Search for the cell housing the specified text and yield its (x, y) center coordinate. 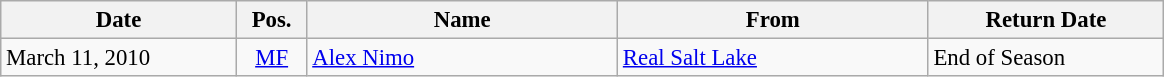
Date (119, 20)
March 11, 2010 (119, 58)
Return Date (1046, 20)
MF (272, 58)
End of Season (1046, 58)
Pos. (272, 20)
Real Salt Lake (774, 58)
Name (462, 20)
From (774, 20)
Alex Nimo (462, 58)
